Return [x, y] of the center of cell containing provided text 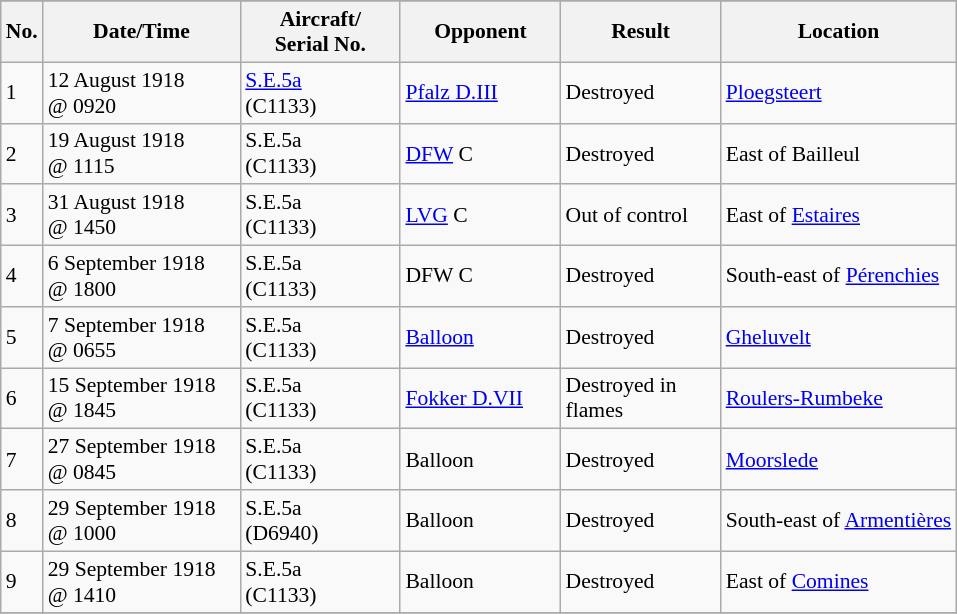
East of Comines [839, 582]
27 September 1918@ 0845 [142, 460]
S.E.5a(D6940) [320, 520]
Aircraft/Serial No. [320, 32]
Out of control [641, 216]
Roulers-Rumbeke [839, 398]
7 September 1918@ 0655 [142, 338]
29 September 1918@ 1000 [142, 520]
East of Estaires [839, 216]
6 [22, 398]
9 [22, 582]
15 September 1918@ 1845 [142, 398]
Moorslede [839, 460]
LVG C [480, 216]
31 August 1918@ 1450 [142, 216]
Fokker D.VII [480, 398]
Date/Time [142, 32]
Location [839, 32]
Result [641, 32]
No. [22, 32]
3 [22, 216]
Pfalz D.III [480, 92]
South-east of Armentières [839, 520]
Opponent [480, 32]
4 [22, 276]
8 [22, 520]
South-east of Pérenchies [839, 276]
Destroyed in flames [641, 398]
1 [22, 92]
Gheluvelt [839, 338]
5 [22, 338]
6 September 1918@ 1800 [142, 276]
Ploegsteert [839, 92]
29 September 1918@ 1410 [142, 582]
19 August 1918@ 1115 [142, 154]
2 [22, 154]
7 [22, 460]
East of Bailleul [839, 154]
12 August 1918@ 0920 [142, 92]
